Provide the (X, Y) coordinate of the cell's center where the given text is located.  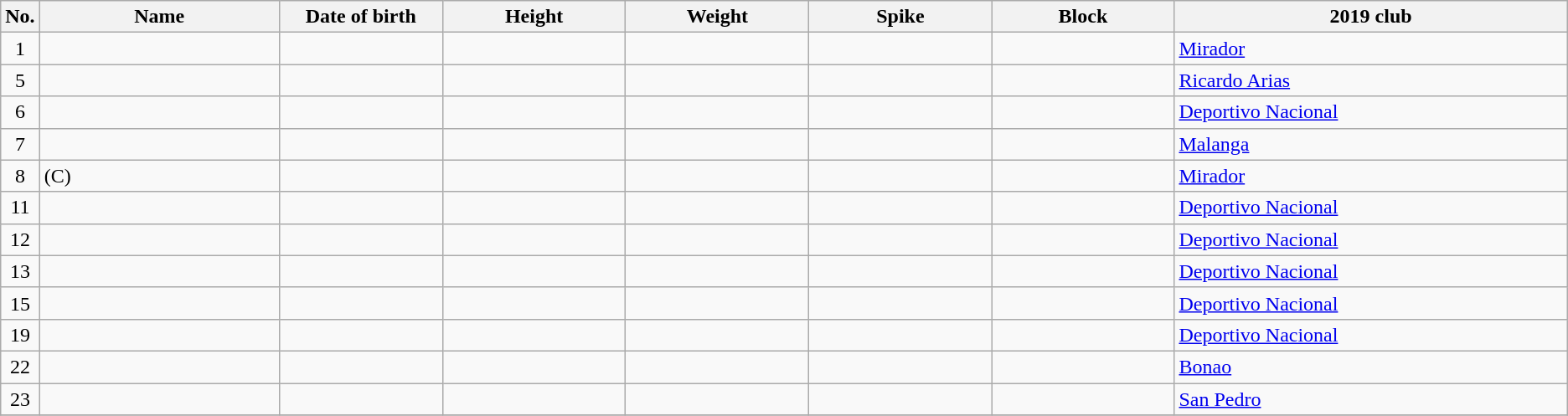
Malanga (1370, 144)
8 (20, 176)
12 (20, 239)
1 (20, 49)
11 (20, 208)
San Pedro (1370, 399)
22 (20, 367)
No. (20, 17)
Block (1083, 17)
23 (20, 399)
5 (20, 80)
19 (20, 335)
2019 club (1370, 17)
Date of birth (360, 17)
Bonao (1370, 367)
7 (20, 144)
Spike (900, 17)
Name (159, 17)
Weight (717, 17)
6 (20, 112)
13 (20, 271)
Height (534, 17)
Ricardo Arias (1370, 80)
(C) (159, 176)
15 (20, 303)
